Output the [x, y] coordinate of the center of the cell containing the given text.  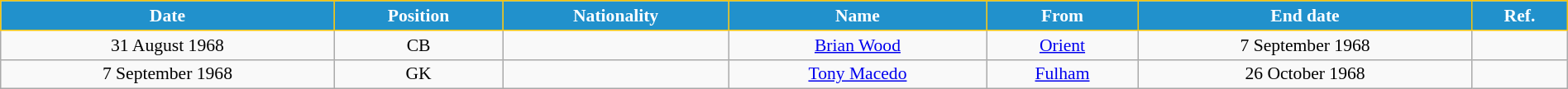
31 August 1968 [167, 45]
Orient [1063, 45]
Brian Wood [857, 45]
Nationality [615, 16]
26 October 1968 [1305, 74]
End date [1305, 16]
CB [418, 45]
Date [167, 16]
Ref. [1520, 16]
Position [418, 16]
Name [857, 16]
Tony Macedo [857, 74]
From [1063, 16]
Fulham [1063, 74]
GK [418, 74]
